Output the [X, Y] coordinate of the center of the cell containing the given text.  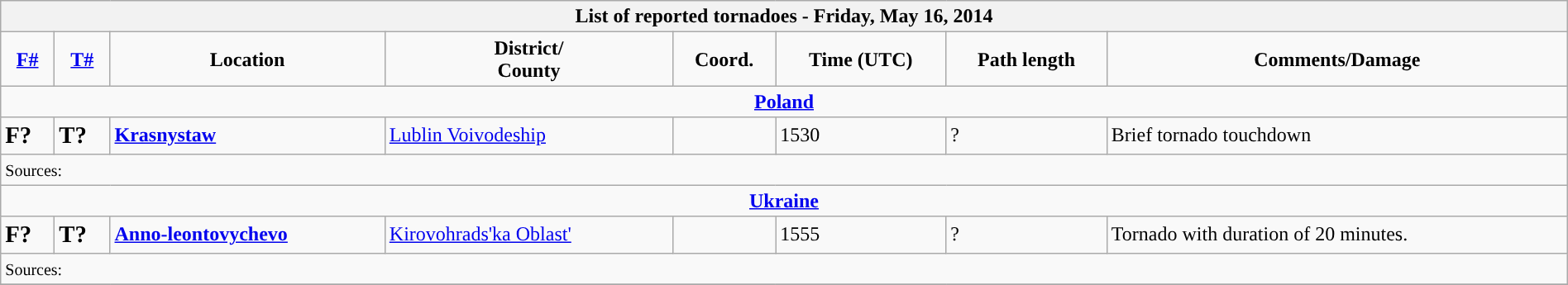
Path length [1027, 59]
Ukraine [784, 201]
Poland [784, 102]
Comments/Damage [1336, 59]
Tornado with duration of 20 minutes. [1336, 235]
Kirovohrads'ka Oblast' [528, 235]
Location [247, 59]
1555 [861, 235]
Krasnystaw [247, 135]
List of reported tornadoes - Friday, May 16, 2014 [784, 17]
Coord. [724, 59]
Brief tornado touchdown [1336, 135]
F# [28, 59]
1530 [861, 135]
Anno-leontovychevo [247, 235]
Lublin Voivodeship [528, 135]
Time (UTC) [861, 59]
District/County [528, 59]
T# [83, 59]
